Detect which cell encompasses the target text, then output its [X, Y] center coordinate. 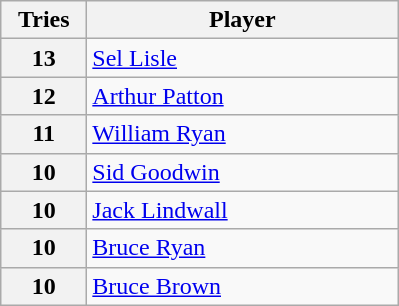
Sel Lisle [242, 58]
Jack Lindwall [242, 210]
Sid Goodwin [242, 172]
Arthur Patton [242, 96]
Tries [44, 20]
12 [44, 96]
Bruce Ryan [242, 248]
Bruce Brown [242, 286]
William Ryan [242, 134]
Player [242, 20]
11 [44, 134]
13 [44, 58]
